Return (X, Y) of the center of cell containing provided text 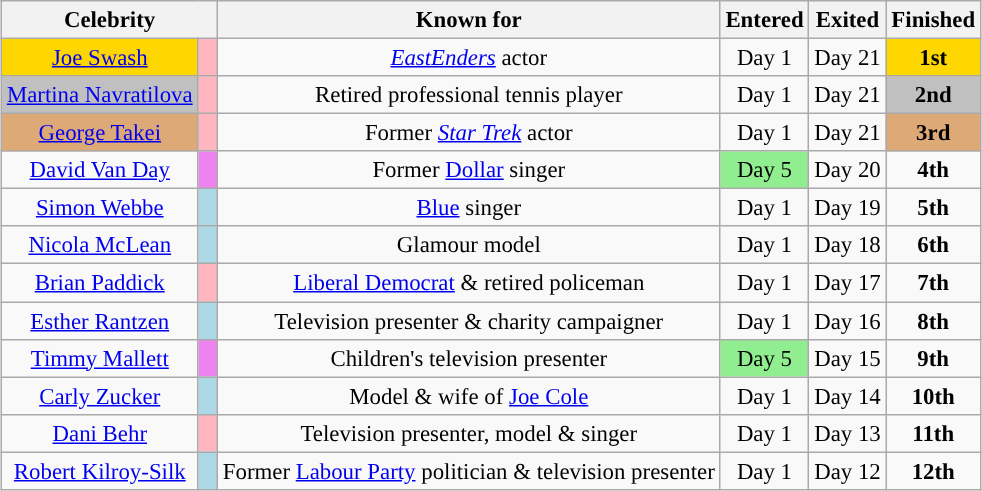
Day 14 (848, 396)
EastEnders actor (470, 57)
Joe Swash (100, 57)
2nd (933, 95)
7th (933, 283)
Blue singer (470, 208)
Day 20 (848, 170)
Timmy Mallett (100, 358)
12th (933, 471)
Glamour model (470, 245)
Retired professional tennis player (470, 95)
6th (933, 245)
Nicola McLean (100, 245)
Former Labour Party politician & television presenter (470, 471)
Esther Rantzen (100, 321)
5th (933, 208)
Exited (848, 20)
Day 17 (848, 283)
9th (933, 358)
Children's television presenter (470, 358)
3rd (933, 133)
8th (933, 321)
Day 15 (848, 358)
Finished (933, 20)
Day 13 (848, 433)
George Takei (100, 133)
Known for (470, 20)
Carly Zucker (100, 396)
Television presenter, model & singer (470, 433)
Model & wife of Joe Cole (470, 396)
Celebrity (110, 20)
Day 19 (848, 208)
Entered (764, 20)
1st (933, 57)
10th (933, 396)
Day 12 (848, 471)
Former Dollar singer (470, 170)
Former Star Trek actor (470, 133)
Simon Webbe (100, 208)
Brian Paddick (100, 283)
Television presenter & charity campaigner (470, 321)
David Van Day (100, 170)
Dani Behr (100, 433)
Robert Kilroy-Silk (100, 471)
Day 16 (848, 321)
Day 18 (848, 245)
Martina Navratilova (100, 95)
Liberal Democrat & retired policeman (470, 283)
11th (933, 433)
4th (933, 170)
